Extract the (X, Y) coordinate from the center of the cell holding the provided text.  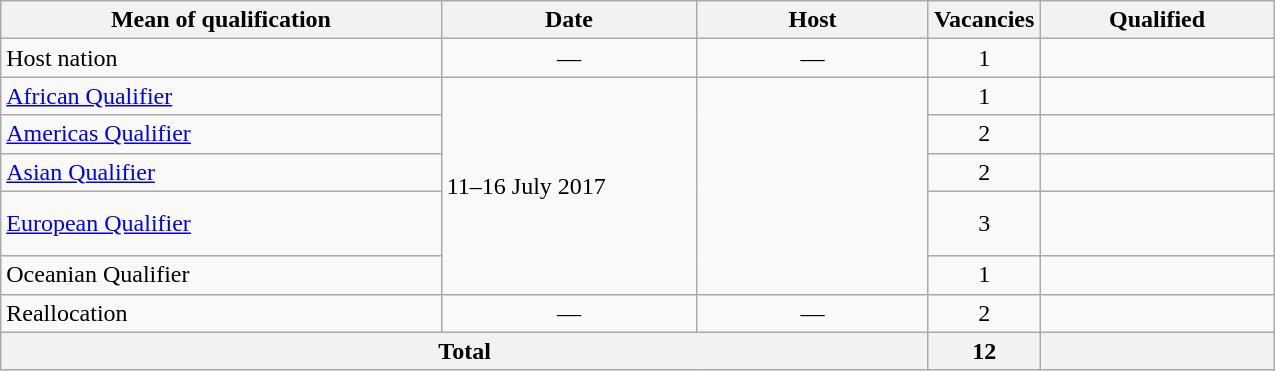
11–16 July 2017 (569, 186)
Mean of qualification (221, 20)
Qualified (1157, 20)
Americas Qualifier (221, 134)
Host (813, 20)
Asian Qualifier (221, 172)
Vacancies (984, 20)
Total (465, 351)
Reallocation (221, 313)
Oceanian Qualifier (221, 275)
European Qualifier (221, 224)
Host nation (221, 58)
African Qualifier (221, 96)
12 (984, 351)
Date (569, 20)
3 (984, 224)
